Detect which cell encompasses the target text, then output its (x, y) center coordinate. 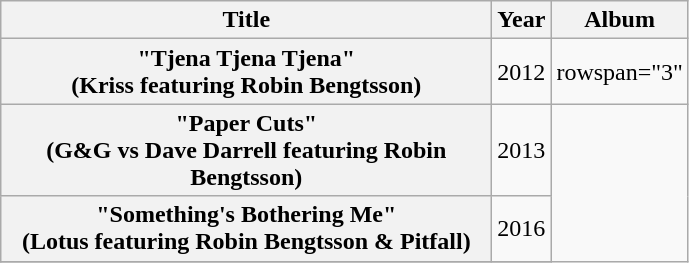
2013 (522, 150)
"Tjena Tjena Tjena"(Kriss featuring Robin Bengtsson) (246, 72)
Year (522, 20)
2012 (522, 72)
"Something's Bothering Me"(Lotus featuring Robin Bengtsson & Pitfall) (246, 228)
Album (620, 20)
"Paper Cuts"(G&G vs Dave Darrell featuring Robin Bengtsson) (246, 150)
Title (246, 20)
2016 (522, 228)
rowspan="3" (620, 72)
